Locate the cell with the specified text and output its (x, y) center coordinate. 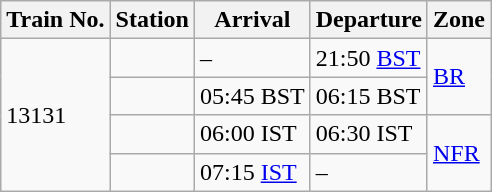
06:00 IST (252, 134)
Train No. (56, 20)
NFR (458, 153)
06:30 IST (368, 134)
06:15 BST (368, 96)
07:15 IST (252, 172)
Zone (458, 20)
21:50 BST (368, 58)
Departure (368, 20)
Station (152, 20)
BR (458, 77)
05:45 BST (252, 96)
Arrival (252, 20)
13131 (56, 115)
